Return (X, Y) of the center of cell containing provided text 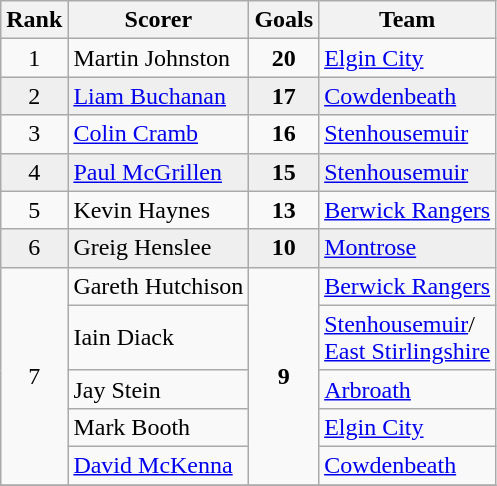
10 (284, 248)
Scorer (158, 20)
5 (34, 210)
7 (34, 376)
15 (284, 172)
6 (34, 248)
Iain Diack (158, 338)
Montrose (408, 248)
Stenhousemuir/East Stirlingshire (408, 338)
Martin Johnston (158, 58)
17 (284, 96)
Paul McGrillen (158, 172)
Kevin Haynes (158, 210)
Rank (34, 20)
Gareth Hutchison (158, 286)
2 (34, 96)
13 (284, 210)
Liam Buchanan (158, 96)
Arbroath (408, 389)
3 (34, 134)
Jay Stein (158, 389)
Greig Henslee (158, 248)
4 (34, 172)
1 (34, 58)
David McKenna (158, 465)
16 (284, 134)
20 (284, 58)
Goals (284, 20)
Colin Cramb (158, 134)
Mark Booth (158, 427)
9 (284, 376)
Team (408, 20)
